Locate the cell with the specified text and output its [x, y] center coordinate. 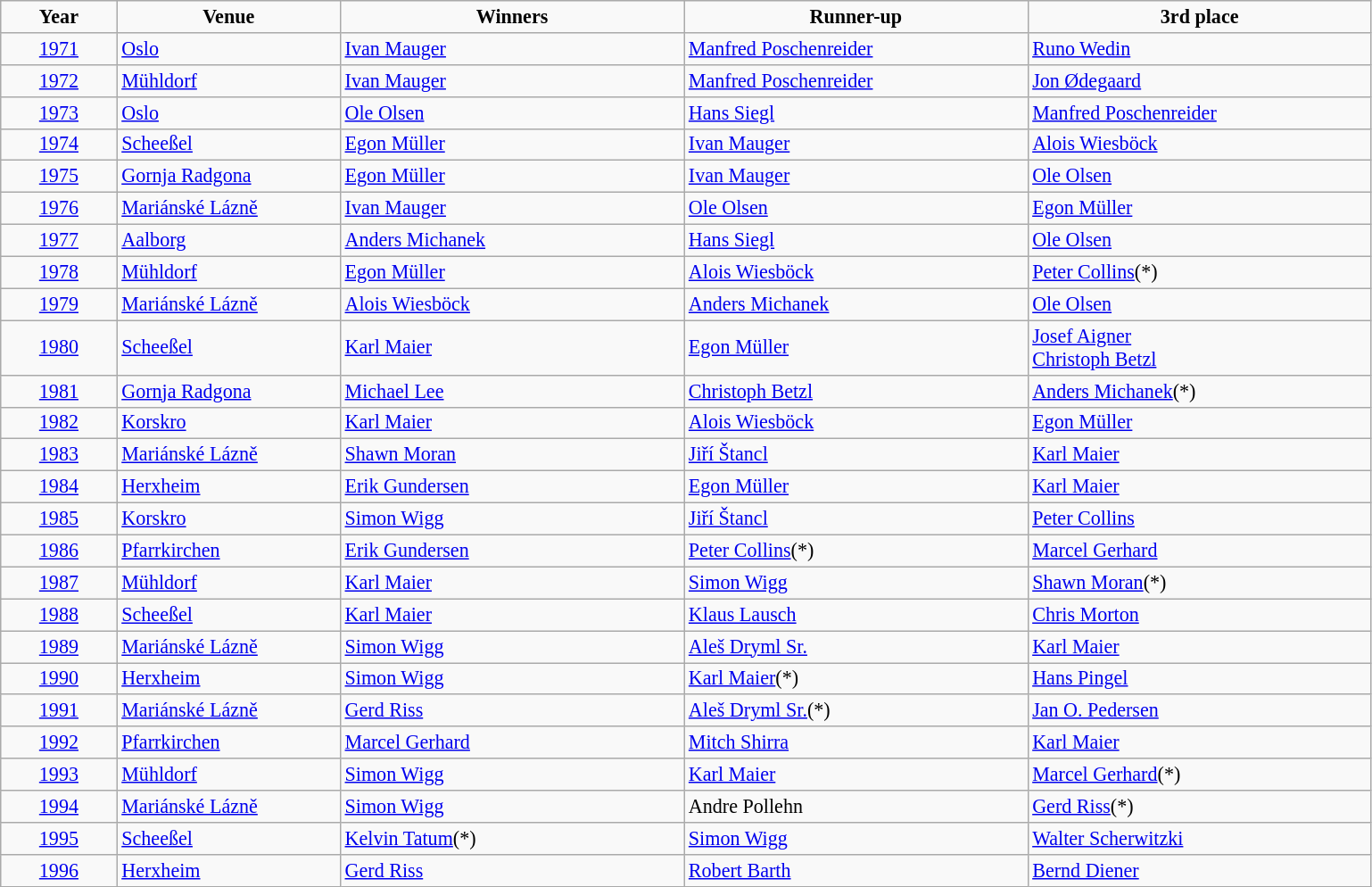
1982 [59, 423]
Peter Collins [1199, 518]
1994 [59, 806]
Hans Pingel [1199, 678]
1971 [59, 48]
1986 [59, 551]
1995 [59, 838]
Andre Pollehn [856, 806]
1984 [59, 486]
Mitch Shirra [856, 742]
Shawn Moran(*) [1199, 583]
1985 [59, 518]
Michael Lee [512, 391]
Winners [512, 16]
1989 [59, 646]
Shawn Moran [512, 455]
1987 [59, 583]
1974 [59, 145]
Jan O. Pedersen [1199, 710]
1976 [59, 208]
Robert Barth [856, 870]
Bernd Diener [1199, 870]
1983 [59, 455]
1977 [59, 240]
Jon Ødegaard [1199, 80]
1993 [59, 775]
1980 [59, 348]
1972 [59, 80]
Gerd Riss(*) [1199, 806]
Christoph Betzl [856, 391]
Karl Maier(*) [856, 678]
Anders Michanek(*) [1199, 391]
Venue [228, 16]
Josef Aigner Christoph Betzl [1199, 348]
1981 [59, 391]
3rd place [1199, 16]
Aalborg [228, 240]
Runner-up [856, 16]
Year [59, 16]
Klaus Lausch [856, 615]
Walter Scherwitzki [1199, 838]
1973 [59, 112]
1979 [59, 304]
Chris Morton [1199, 615]
1978 [59, 272]
Marcel Gerhard(*) [1199, 775]
1991 [59, 710]
1975 [59, 177]
1988 [59, 615]
Aleš Dryml Sr. [856, 646]
Kelvin Tatum(*) [512, 838]
1996 [59, 870]
Runo Wedin [1199, 48]
Aleš Dryml Sr.(*) [856, 710]
1992 [59, 742]
1990 [59, 678]
